Detect which cell encompasses the target text, then output its (X, Y) center coordinate. 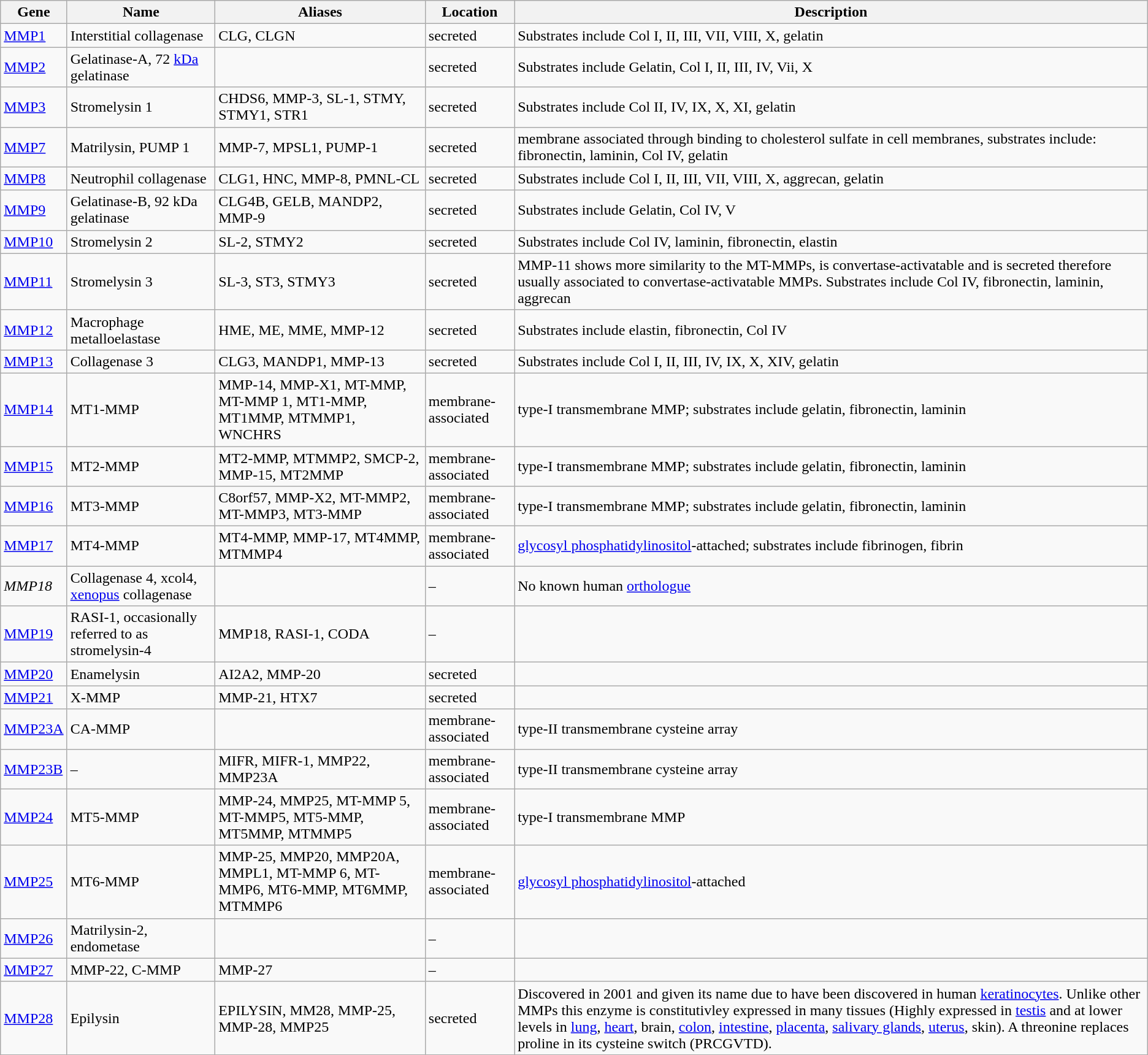
MT4-MMP, MMP-17, MT4MMP, MTMMP4 (320, 546)
Substrates include Gelatin, Col I, II, III, IV, Vii, X (832, 67)
MMP28 (34, 1018)
Collagenase 4, xcol4, xenopus collagenase (141, 586)
Name (141, 12)
type-I transmembrane MMP (832, 817)
CHDS6, MMP-3, SL-1, STMY, STMY1, STR1 (320, 107)
MMP14 (34, 410)
MMP18 (34, 586)
EPILYSIN, MM28, MMP-25, MMP-28, MMP25 (320, 1018)
Matrilysin-2, endometase (141, 938)
Gene (34, 12)
MMP-7, MPSL1, PUMP-1 (320, 147)
MMP23B (34, 769)
MMP1 (34, 36)
Substrates include Col I, II, III, IV, IX, X, XIV, gelatin (832, 361)
Neutrophil collagenase (141, 178)
MMP27 (34, 970)
MMP19 (34, 634)
Collagenase 3 (141, 361)
Interstitial collagenase (141, 36)
Stromelysin 1 (141, 107)
Description (832, 12)
MIFR, MIFR-1, MMP22, MMP23A (320, 769)
MMP15 (34, 466)
membrane associated through binding to cholesterol sulfate in cell membranes, substrates include: fibronectin, laminin, Col IV, gelatin (832, 147)
MMP21 (34, 697)
MMP13 (34, 361)
AI2A2, MMP-20 (320, 674)
MMP23A (34, 729)
MMP11 (34, 282)
Substrates include elastin, fibronectin, Col IV (832, 330)
Epilysin (141, 1018)
MT4-MMP (141, 546)
MT2-MMP (141, 466)
MMP26 (34, 938)
Substrates include Col IV, laminin, fibronectin, elastin (832, 242)
MT2-MMP, MTMMP2, SMCP-2, MMP-15, MT2MMP (320, 466)
MT6-MMP (141, 882)
MMP12 (34, 330)
No known human orthologue (832, 586)
Aliases (320, 12)
MMP10 (34, 242)
Stromelysin 3 (141, 282)
MMP25 (34, 882)
MMP3 (34, 107)
MMP-27 (320, 970)
MT5-MMP (141, 817)
Gelatinase-A, 72 kDa gelatinase (141, 67)
Macrophage metalloelastase (141, 330)
CA-MMP (141, 729)
MMP18, RASI-1, CODA (320, 634)
glycosyl phosphatidylinositol-attached; substrates include fibrinogen, fibrin (832, 546)
MT3-MMP (141, 507)
Stromelysin 2 (141, 242)
MT1-MMP (141, 410)
MMP-25, MMP20, MMP20A, MMPL1, MT-MMP 6, MT-MMP6, MT6-MMP, MT6MMP, MTMMP6 (320, 882)
CLG3, MANDP1, MMP-13 (320, 361)
MMP20 (34, 674)
Substrates include Col II, IV, IX, X, XI, gelatin (832, 107)
Substrates include Col I, II, III, VII, VIII, X, gelatin (832, 36)
CLG4B, GELB, MANDP2, MMP-9 (320, 210)
MMP2 (34, 67)
Substrates include Gelatin, Col IV, V (832, 210)
HME, ME, MME, MMP-12 (320, 330)
Enamelysin (141, 674)
Matrilysin, PUMP 1 (141, 147)
MMP24 (34, 817)
glycosyl phosphatidylinositol-attached (832, 882)
CLG, CLGN (320, 36)
C8orf57, MMP-X2, MT-MMP2, MT-MMP3, MT3-MMP (320, 507)
MMP-14, MMP-X1, MT-MMP, MT-MMP 1, MT1-MMP, MT1MMP, MTMMP1, WNCHRS (320, 410)
Gelatinase-B, 92 kDa gelatinase (141, 210)
RASI-1, occasionally referred to as stromelysin-4 (141, 634)
MMP16 (34, 507)
MMP8 (34, 178)
MMP-22, C-MMP (141, 970)
Location (470, 12)
SL-3, ST3, STMY3 (320, 282)
MMP9 (34, 210)
X-MMP (141, 697)
MMP-24, MMP25, MT-MMP 5, MT-MMP5, MT5-MMP, MT5MMP, MTMMP5 (320, 817)
SL-2, STMY2 (320, 242)
Substrates include Col I, II, III, VII, VIII, X, aggrecan, gelatin (832, 178)
MMP7 (34, 147)
CLG1, HNC, MMP-8, PMNL-CL (320, 178)
MMP-21, HTX7 (320, 697)
MMP17 (34, 546)
